Search for the cell housing the specified text and yield its (x, y) center coordinate. 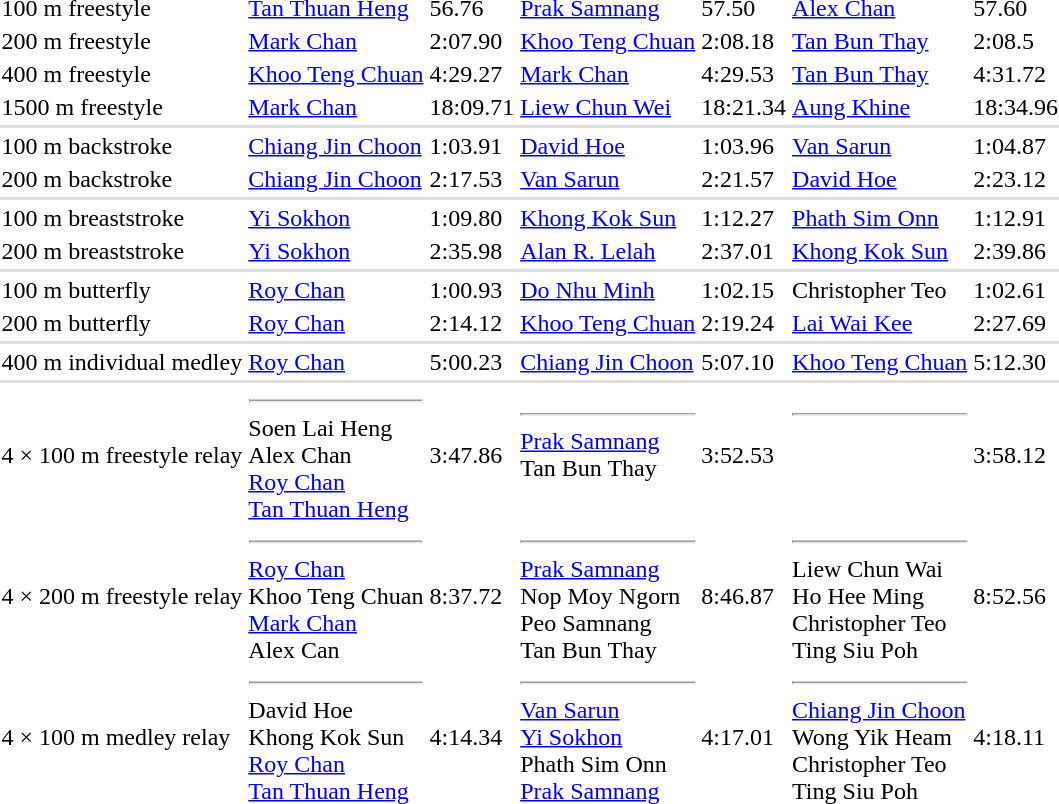
400 m freestyle (122, 74)
18:21.34 (744, 107)
400 m individual medley (122, 362)
2:35.98 (472, 251)
2:37.01 (744, 251)
1500 m freestyle (122, 107)
3:52.53 (744, 455)
200 m freestyle (122, 41)
5:00.23 (472, 362)
1:12.27 (744, 218)
200 m butterfly (122, 323)
1:03.96 (744, 146)
Alan R. Lelah (608, 251)
100 m backstroke (122, 146)
Roy ChanKhoo Teng ChuanMark ChanAlex Can (336, 596)
2:19.24 (744, 323)
2:08.18 (744, 41)
Aung Khine (880, 107)
1:03.91 (472, 146)
200 m breaststroke (122, 251)
1:09.80 (472, 218)
Prak SamnangTan Bun Thay (608, 455)
8:37.72 (472, 596)
2:14.12 (472, 323)
2:07.90 (472, 41)
3:47.86 (472, 455)
2:21.57 (744, 179)
1:02.15 (744, 290)
Christopher Teo (880, 290)
4 × 100 m freestyle relay (122, 455)
Liew Chun WaiHo Hee MingChristopher TeoTing Siu Poh (880, 596)
2:17.53 (472, 179)
8:46.87 (744, 596)
4:29.53 (744, 74)
200 m backstroke (122, 179)
Prak SamnangNop Moy NgornPeo SamnangTan Bun Thay (608, 596)
5:07.10 (744, 362)
Lai Wai Kee (880, 323)
100 m breaststroke (122, 218)
18:09.71 (472, 107)
1:00.93 (472, 290)
Do Nhu Minh (608, 290)
Liew Chun Wei (608, 107)
100 m butterfly (122, 290)
4 × 200 m freestyle relay (122, 596)
4:29.27 (472, 74)
Soen Lai HengAlex ChanRoy ChanTan Thuan Heng (336, 455)
Phath Sim Onn (880, 218)
